Scan for the cell matching the given text and deliver its (x, y) coordinate at center. 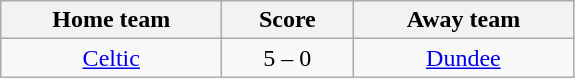
Dundee (464, 58)
Home team (112, 20)
Celtic (112, 58)
Away team (464, 20)
Score (288, 20)
5 – 0 (288, 58)
